Return [X, Y] of the center of cell containing provided text 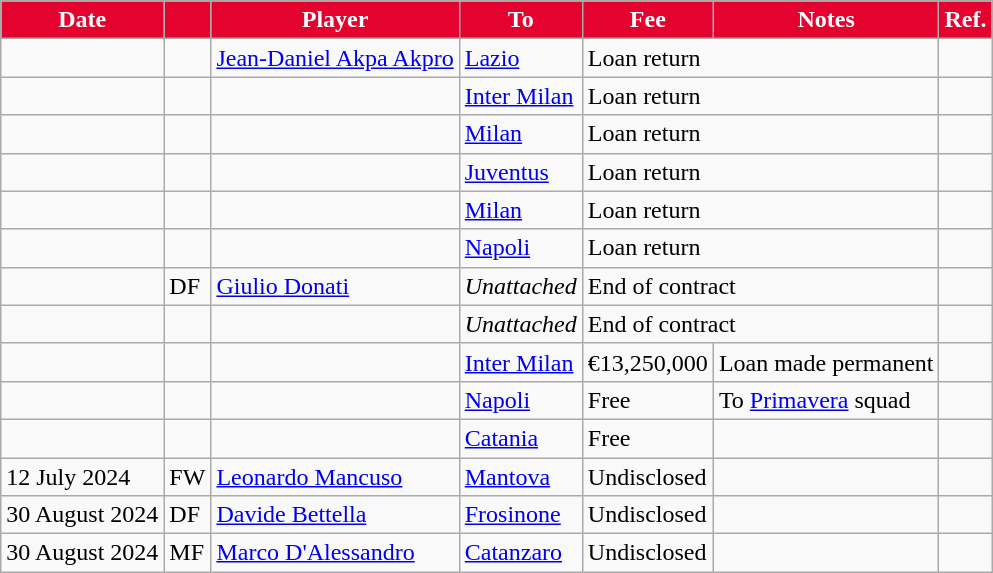
To [520, 20]
Catania [520, 438]
Mantova [520, 477]
Player [335, 20]
12 July 2024 [82, 477]
Frosinone [520, 515]
€13,250,000 [648, 362]
Lazio [520, 58]
Juventus [520, 172]
FW [188, 477]
Date [82, 20]
To Primavera squad [826, 400]
Davide Bettella [335, 515]
Jean-Daniel Akpa Akpro [335, 58]
Catanzaro [520, 553]
Ref. [966, 20]
Loan made permanent [826, 362]
Fee [648, 20]
Marco D'Alessandro [335, 553]
Notes [826, 20]
Giulio Donati [335, 286]
Leonardo Mancuso [335, 477]
MF [188, 553]
